Return the [X, Y] coordinate for the center point of the cell that contains the specified text.  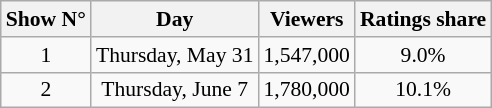
1,547,000 [306, 55]
Viewers [306, 19]
1,780,000 [306, 90]
Thursday, May 31 [175, 55]
Thursday, June 7 [175, 90]
Show N° [46, 19]
Ratings share [423, 19]
1 [46, 55]
2 [46, 90]
Day [175, 19]
10.1% [423, 90]
9.0% [423, 55]
